Identify which cell holds the provided text, then report its (x, y) central coordinate. 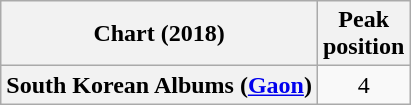
Peakposition (363, 34)
South Korean Albums (Gaon) (160, 85)
Chart (2018) (160, 34)
4 (363, 85)
